Extract the (x, y) coordinate from the center of the cell holding the provided text.  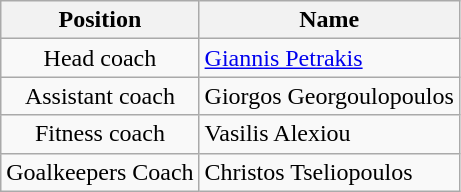
Position (100, 20)
Giannis Petrakis (329, 58)
Giorgos Georgoulopoulos (329, 96)
Head coach (100, 58)
Goalkeepers Coach (100, 172)
Name (329, 20)
Assistant coach (100, 96)
Vasilis Alexiou (329, 134)
Fitness coach (100, 134)
Christos Tseliopoulos (329, 172)
